For the text-containing cell, return its midpoint in [x, y] coordinate format. 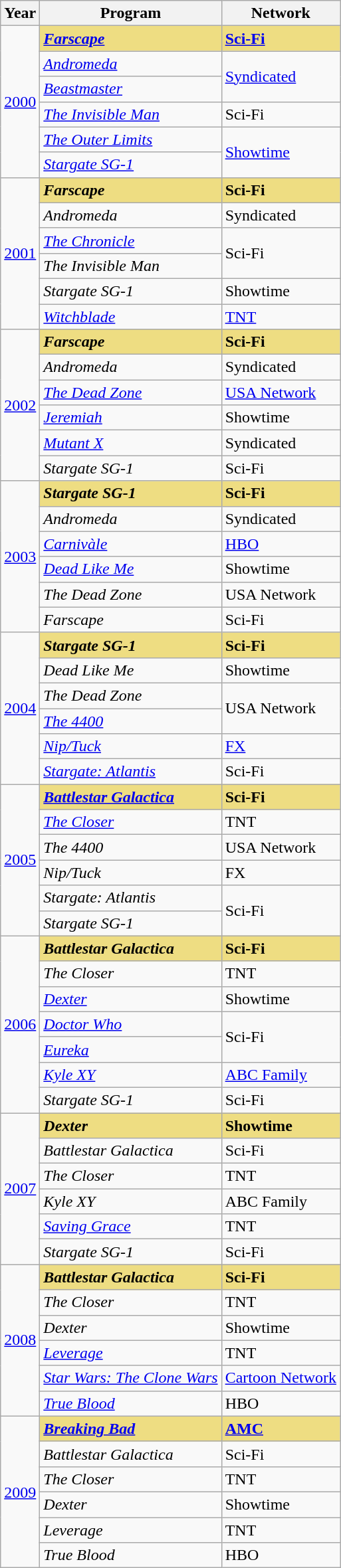
2004 [20, 708]
2000 [20, 102]
Network [281, 13]
Star Wars: The Clone Wars [130, 1378]
Eureka [130, 1049]
AMC [281, 1429]
2007 [20, 1189]
Breaking Bad [130, 1429]
The Chronicle [130, 240]
2001 [20, 253]
Witchblade [130, 317]
Cartoon Network [281, 1378]
Mutant X [130, 443]
2009 [20, 1492]
2002 [20, 405]
Saving Grace [130, 1227]
2005 [20, 860]
Doctor Who [130, 1024]
Carnivàle [130, 544]
Jeremiah [130, 418]
2008 [20, 1340]
2003 [20, 557]
Year [20, 13]
Program [130, 13]
The Outer Limits [130, 139]
Beastmaster [130, 89]
2006 [20, 1024]
